Identify which cell holds the provided text, then report its (x, y) central coordinate. 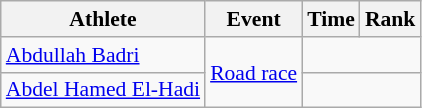
Abdel Hamed El-Hadi (103, 90)
Athlete (103, 19)
Rank (390, 19)
Event (254, 19)
Abdullah Badri (103, 55)
Road race (254, 72)
Time (331, 19)
